Return the (X, Y) coordinate for the center point of the cell that contains the specified text.  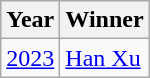
2023 (30, 58)
Winner (104, 20)
Han Xu (104, 58)
Year (30, 20)
